Pinpoint the cell where the given text exists, returning its (x, y) midpoint coordinate. 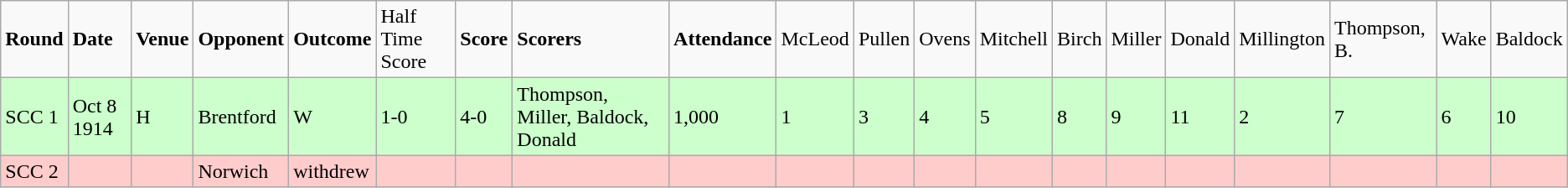
W (333, 117)
1,000 (723, 117)
10 (1529, 117)
Norwich (241, 171)
2 (1282, 117)
Brentford (241, 117)
Baldock (1529, 39)
Wake (1464, 39)
Miller (1136, 39)
3 (884, 117)
Pullen (884, 39)
withdrew (333, 171)
9 (1136, 117)
7 (1383, 117)
SCC 1 (34, 117)
Half Time Score (415, 39)
8 (1080, 117)
Ovens (945, 39)
Thompson, B. (1383, 39)
Venue (162, 39)
5 (1014, 117)
4-0 (484, 117)
Donald (1200, 39)
Millington (1282, 39)
Outcome (333, 39)
1-0 (415, 117)
6 (1464, 117)
11 (1200, 117)
Scorers (591, 39)
Opponent (241, 39)
4 (945, 117)
1 (815, 117)
Score (484, 39)
Oct 8 1914 (99, 117)
Round (34, 39)
Date (99, 39)
Attendance (723, 39)
McLeod (815, 39)
SCC 2 (34, 171)
Birch (1080, 39)
Mitchell (1014, 39)
Thompson, Miller, Baldock, Donald (591, 117)
H (162, 117)
